Provide the (x, y) coordinate of the cell's center where the given text is located.  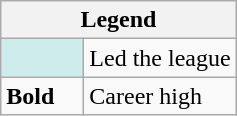
Led the league (160, 58)
Bold (42, 96)
Career high (160, 96)
Legend (118, 20)
